Return the (x, y) coordinate for the center point of the cell that contains the specified text.  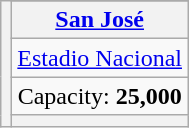
Estadio Nacional (100, 58)
Capacity: 25,000 (100, 96)
San José (100, 20)
